Identify which cell holds the provided text, then report its (x, y) central coordinate. 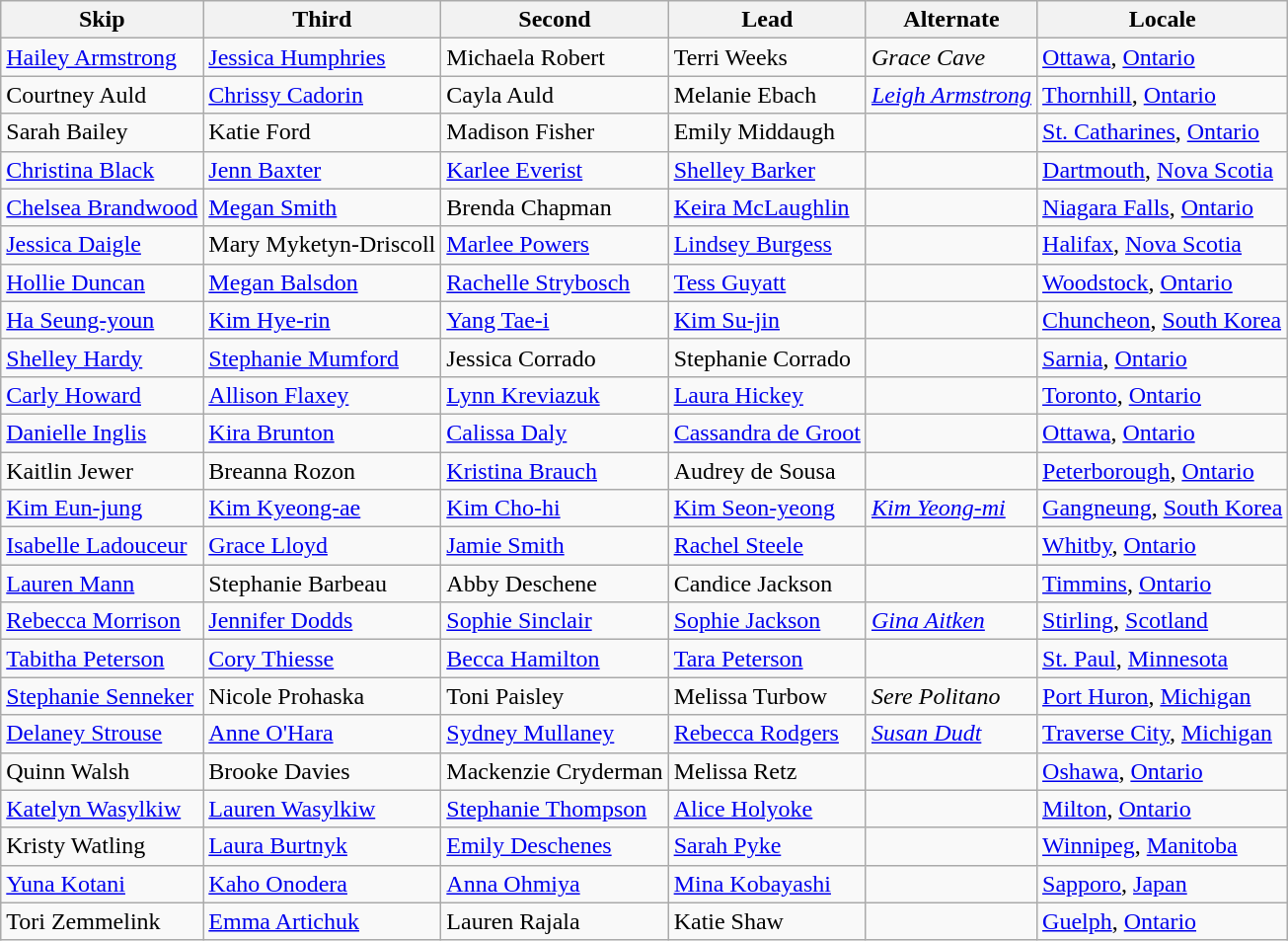
St. Catharines, Ontario (1163, 132)
Kaitlin Jewer (103, 471)
Candice Jackson (767, 584)
Toronto, Ontario (1163, 395)
Gina Aitken (951, 621)
Breanna Rozon (322, 471)
Danielle Inglis (103, 432)
Tabitha Peterson (103, 659)
Cory Thiesse (322, 659)
Mina Kobayashi (767, 884)
Megan Smith (322, 207)
St. Paul, Minnesota (1163, 659)
Port Huron, Michigan (1163, 696)
Quinn Walsh (103, 771)
Anna Ohmiya (555, 884)
Jamie Smith (555, 546)
Stephanie Barbeau (322, 584)
Winnipeg, Manitoba (1163, 846)
Emily Deschenes (555, 846)
Emily Middaugh (767, 132)
Shelley Barker (767, 170)
Sarnia, Ontario (1163, 357)
Guelph, Ontario (1163, 921)
Milton, Ontario (1163, 809)
Lauren Rajala (555, 921)
Toni Paisley (555, 696)
Grace Cave (951, 57)
Laura Hickey (767, 395)
Stephanie Senneker (103, 696)
Calissa Daly (555, 432)
Kim Eun-jung (103, 509)
Jessica Corrado (555, 357)
Lindsey Burgess (767, 245)
Tara Peterson (767, 659)
Abby Deschene (555, 584)
Nicole Prohaska (322, 696)
Stephanie Mumford (322, 357)
Jessica Daigle (103, 245)
Rachelle Strybosch (555, 282)
Kira Brunton (322, 432)
Kristina Brauch (555, 471)
Cayla Auld (555, 95)
Sophie Sinclair (555, 621)
Chrissy Cadorin (322, 95)
Susan Dudt (951, 734)
Jessica Humphries (322, 57)
Kim Cho-hi (555, 509)
Sarah Pyke (767, 846)
Isabelle Ladouceur (103, 546)
Lead (767, 20)
Oshawa, Ontario (1163, 771)
Michaela Robert (555, 57)
Hollie Duncan (103, 282)
Woodstock, Ontario (1163, 282)
Locale (1163, 20)
Katie Shaw (767, 921)
Allison Flaxey (322, 395)
Hailey Armstrong (103, 57)
Karlee Everist (555, 170)
Becca Hamilton (555, 659)
Brenda Chapman (555, 207)
Niagara Falls, Ontario (1163, 207)
Kim Hye-rin (322, 320)
Stirling, Scotland (1163, 621)
Cassandra de Groot (767, 432)
Kim Seon-yeong (767, 509)
Sophie Jackson (767, 621)
Thornhill, Ontario (1163, 95)
Terri Weeks (767, 57)
Yang Tae-i (555, 320)
Brooke Davies (322, 771)
Skip (103, 20)
Christina Black (103, 170)
Lynn Kreviazuk (555, 395)
Rebecca Rodgers (767, 734)
Alternate (951, 20)
Chelsea Brandwood (103, 207)
Timmins, Ontario (1163, 584)
Emma Artichuk (322, 921)
Gangneung, South Korea (1163, 509)
Jennifer Dodds (322, 621)
Whitby, Ontario (1163, 546)
Sapporo, Japan (1163, 884)
Audrey de Sousa (767, 471)
Courtney Auld (103, 95)
Madison Fisher (555, 132)
Anne O'Hara (322, 734)
Alice Holyoke (767, 809)
Delaney Strouse (103, 734)
Yuna Kotani (103, 884)
Kim Kyeong-ae (322, 509)
Melissa Retz (767, 771)
Mackenzie Cryderman (555, 771)
Shelley Hardy (103, 357)
Kim Yeong-mi (951, 509)
Sydney Mullaney (555, 734)
Jenn Baxter (322, 170)
Halifax, Nova Scotia (1163, 245)
Tess Guyatt (767, 282)
Traverse City, Michigan (1163, 734)
Rachel Steele (767, 546)
Stephanie Corrado (767, 357)
Grace Lloyd (322, 546)
Katie Ford (322, 132)
Lauren Wasylkiw (322, 809)
Kim Su-jin (767, 320)
Kaho Onodera (322, 884)
Dartmouth, Nova Scotia (1163, 170)
Second (555, 20)
Laura Burtnyk (322, 846)
Sarah Bailey (103, 132)
Kristy Watling (103, 846)
Ha Seung-youn (103, 320)
Leigh Armstrong (951, 95)
Third (322, 20)
Megan Balsdon (322, 282)
Mary Myketyn-Driscoll (322, 245)
Keira McLaughlin (767, 207)
Chuncheon, South Korea (1163, 320)
Katelyn Wasylkiw (103, 809)
Melissa Turbow (767, 696)
Melanie Ebach (767, 95)
Sere Politano (951, 696)
Marlee Powers (555, 245)
Peterborough, Ontario (1163, 471)
Stephanie Thompson (555, 809)
Lauren Mann (103, 584)
Tori Zemmelink (103, 921)
Carly Howard (103, 395)
Rebecca Morrison (103, 621)
